Return the [x, y] coordinate for the center point of the cell that contains the specified text.  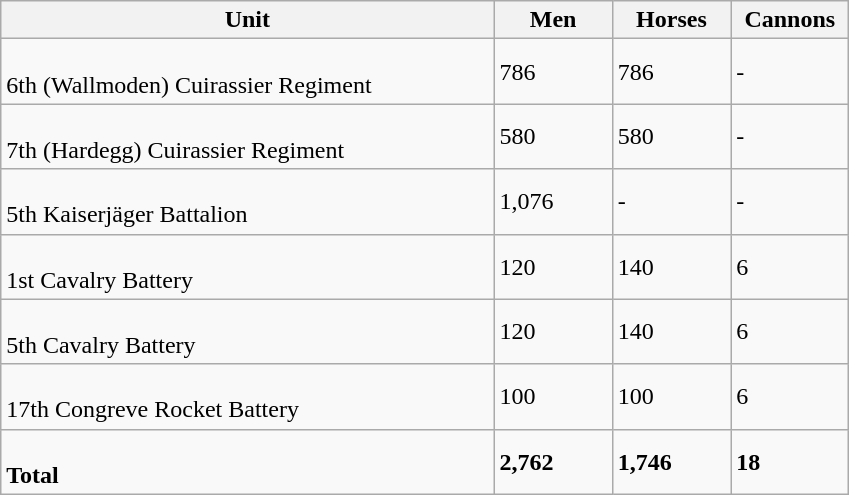
2,762 [553, 462]
1,746 [671, 462]
18 [790, 462]
1st Cavalry Battery [248, 266]
Horses [671, 20]
5th Kaiserjäger Battalion [248, 202]
17th Congreve Rocket Battery [248, 396]
6th (Wallmoden) Cuirassier Regiment [248, 72]
1,076 [553, 202]
7th (Hardegg) Cuirassier Regiment [248, 136]
Unit [248, 20]
Total [248, 462]
5th Cavalry Battery [248, 332]
Cannons [790, 20]
Men [553, 20]
